Determine the (X, Y) coordinate at the center of the cell enclosing the given text.  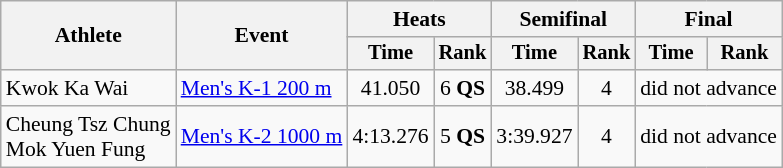
Men's K-1 200 m (262, 88)
41.050 (390, 88)
Kwok Ka Wai (88, 88)
Athlete (88, 36)
3:39.927 (534, 136)
Heats (419, 19)
38.499 (534, 88)
Event (262, 36)
6 QS (463, 88)
5 QS (463, 136)
Semifinal (563, 19)
Men's K-2 1000 m (262, 136)
Cheung Tsz ChungMok Yuen Fung (88, 136)
4:13.276 (390, 136)
Final (708, 19)
